Provide the [x, y] coordinate of the cell's center where the given text is located.  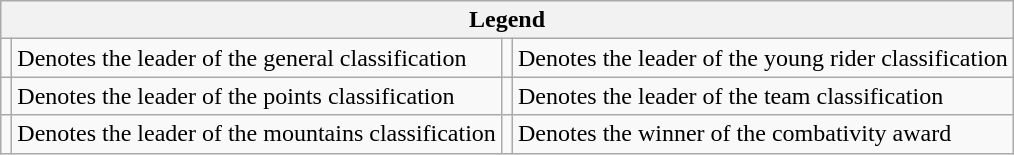
Denotes the leader of the points classification [257, 96]
Denotes the leader of the young rider classification [762, 58]
Denotes the winner of the combativity award [762, 134]
Denotes the leader of the team classification [762, 96]
Denotes the leader of the general classification [257, 58]
Denotes the leader of the mountains classification [257, 134]
Legend [508, 20]
